Capture the cell that displays the provided text and extract its (x, y) central coordinate. 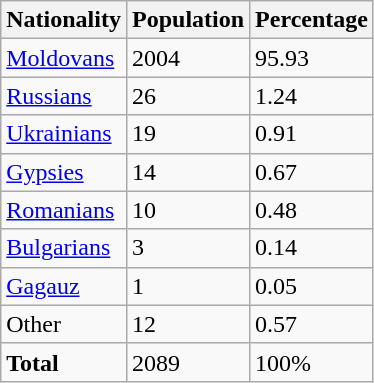
Romanians (64, 210)
0.67 (312, 172)
Nationality (64, 20)
1.24 (312, 96)
1 (188, 286)
Total (64, 362)
Other (64, 324)
0.05 (312, 286)
10 (188, 210)
95.93 (312, 58)
Gypsies (64, 172)
100% (312, 362)
19 (188, 134)
3 (188, 248)
Gagauz (64, 286)
26 (188, 96)
12 (188, 324)
Russians (64, 96)
14 (188, 172)
Population (188, 20)
0.14 (312, 248)
0.48 (312, 210)
Percentage (312, 20)
Ukrainians (64, 134)
2089 (188, 362)
Moldovans (64, 58)
0.91 (312, 134)
Bulgarians (64, 248)
2004 (188, 58)
0.57 (312, 324)
